Extract the (X, Y) coordinate from the center of the cell holding the provided text.  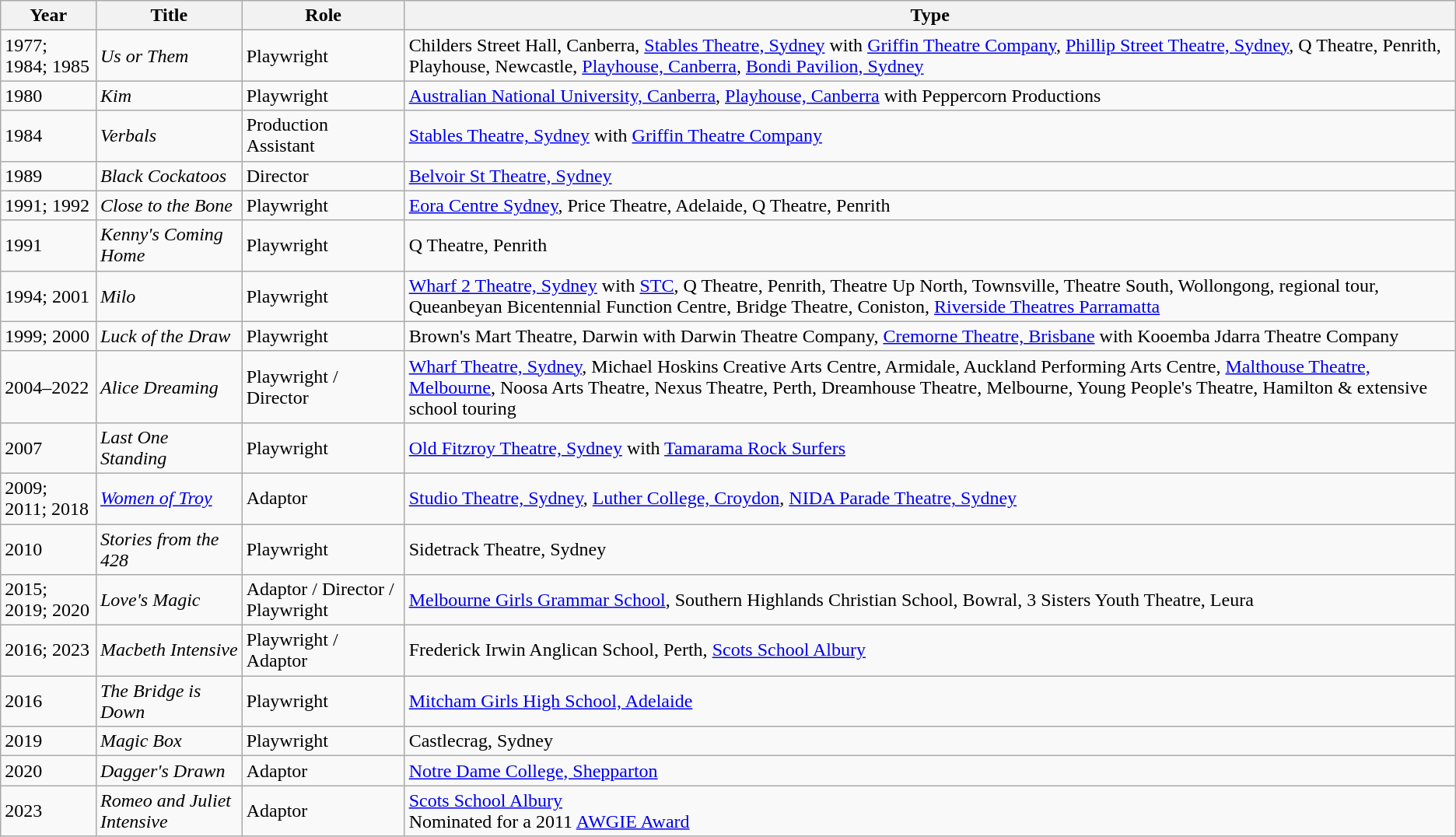
Type (930, 16)
1994; 2001 (48, 296)
Eora Centre Sydney, Price Theatre, Adelaide, Q Theatre, Penrith (930, 205)
1989 (48, 176)
Romeo and Juliet Intensive (169, 811)
2023 (48, 811)
Kim (169, 96)
2004–2022 (48, 387)
1999; 2000 (48, 336)
Adaptor / Director / Playwright (324, 601)
Old Fitzroy Theatre, Sydney with Tamarama Rock Surfers (930, 448)
2015; 2019; 2020 (48, 601)
Stories from the 428 (169, 549)
2016; 2023 (48, 650)
1991 (48, 246)
Q Theatre, Penrith (930, 246)
Black Cockatoos (169, 176)
Macbeth Intensive (169, 650)
Dagger's Drawn (169, 771)
Year (48, 16)
1984 (48, 135)
Title (169, 16)
Magic Box (169, 741)
Melbourne Girls Grammar School, Southern Highlands Christian School, Bowral, 3 Sisters Youth Theatre, Leura (930, 601)
Alice Dreaming (169, 387)
The Bridge is Down (169, 702)
Last One Standing (169, 448)
2019 (48, 741)
2020 (48, 771)
Us or Them (169, 56)
Sidetrack Theatre, Sydney (930, 549)
Belvoir St Theatre, Sydney (930, 176)
2007 (48, 448)
Scots School AlburyNominated for a 2011 AWGIE Award (930, 811)
2010 (48, 549)
Castlecrag, Sydney (930, 741)
1991; 1992 (48, 205)
Women of Troy (169, 498)
Role (324, 16)
Notre Dame College, Shepparton (930, 771)
Production Assistant (324, 135)
Mitcham Girls High School, Adelaide (930, 702)
Love's Magic (169, 601)
Verbals (169, 135)
Brown's Mart Theatre, Darwin with Darwin Theatre Company, Cremorne Theatre, Brisbane with Kooemba Jdarra Theatre Company (930, 336)
Stables Theatre, Sydney with Griffin Theatre Company (930, 135)
Playwright / Adaptor (324, 650)
1980 (48, 96)
Playwright / Director (324, 387)
2009; 2011; 2018 (48, 498)
2016 (48, 702)
Studio Theatre, Sydney, Luther College, Croydon, NIDA Parade Theatre, Sydney (930, 498)
Australian National University, Canberra, Playhouse, Canberra with Peppercorn Productions (930, 96)
Luck of the Draw (169, 336)
Frederick Irwin Anglican School, Perth, Scots School Albury (930, 650)
1977; 1984; 1985 (48, 56)
Director (324, 176)
Kenny's Coming Home (169, 246)
Milo (169, 296)
Close to the Bone (169, 205)
